Extract the [X, Y] coordinate from the center of the cell holding the provided text.  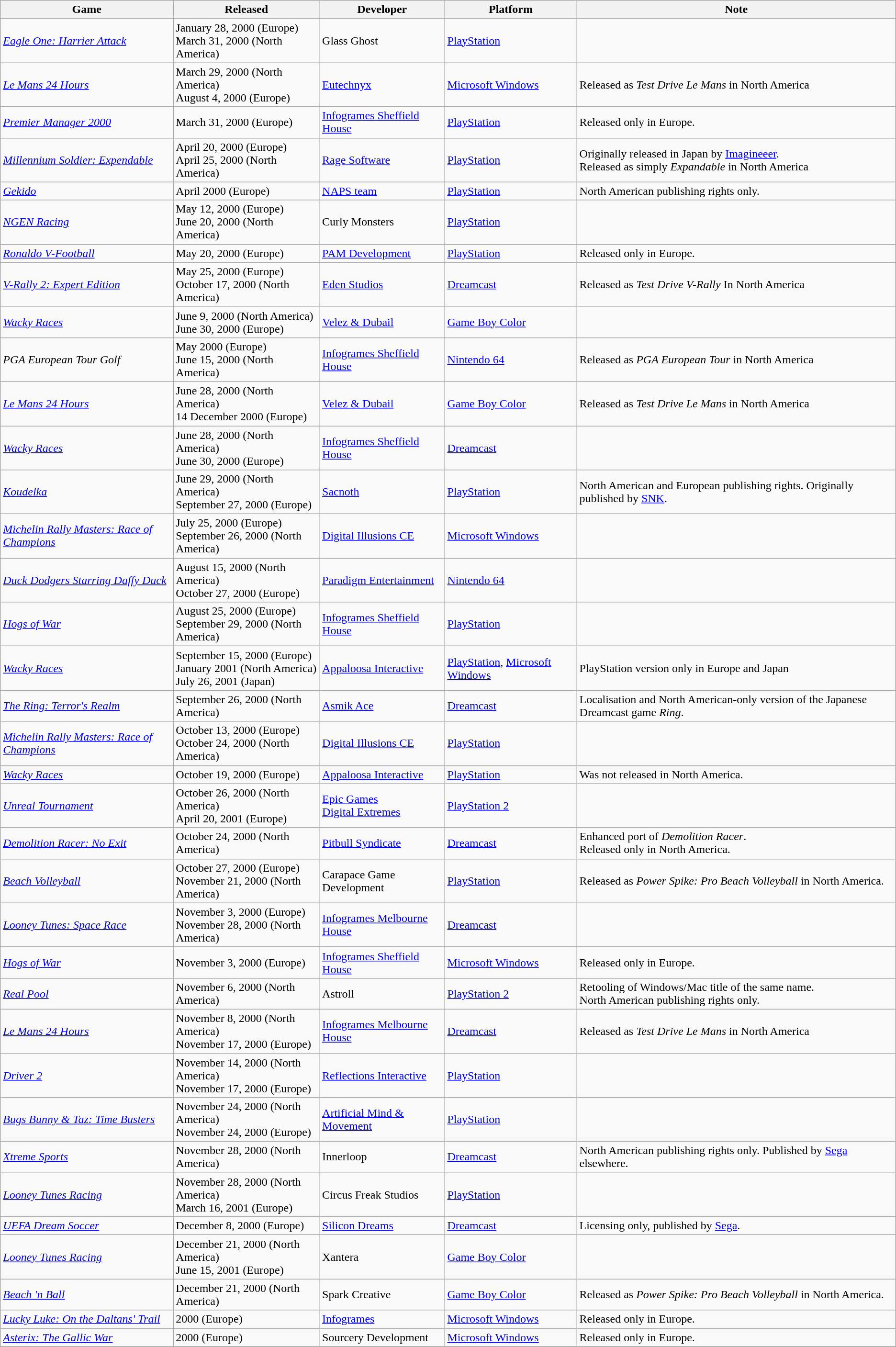
November 28, 2000 (North America) [246, 1157]
Originally released in Japan by Imagineeer.Released as simply Expandable in North America [736, 160]
Unreal Tournament [87, 806]
May 20, 2000 (Europe) [246, 253]
Retooling of Windows/Mac title of the same name.North American publishing rights only. [736, 994]
Game [87, 10]
Platform [511, 10]
Licensing only, published by Sega. [736, 1226]
Looney Tunes: Space Race [87, 925]
Developer [382, 10]
September 26, 2000 (North America) [246, 706]
June 29, 2000 (North America)September 27, 2000 (Europe) [246, 492]
Xtreme Sports [87, 1157]
Asterix: The Gallic War [87, 1337]
Rage Software [382, 160]
June 9, 2000 (North America)June 30, 2000 (Europe) [246, 322]
December 21, 2000 (North America)June 15, 2001 (Europe) [246, 1257]
September 15, 2000 (Europe)January 2001 (North America)July 26, 2001 (Japan) [246, 668]
PGA European Tour Golf [87, 359]
Reflections Interactive [382, 1075]
Paradigm Entertainment [382, 580]
Demolition Racer: No Exit [87, 843]
Epic GamesDigital Extremes [382, 806]
Was not released in North America. [736, 775]
Millennium Soldier: Expendable [87, 160]
October 26, 2000 (North America)April 20, 2001 (Europe) [246, 806]
Koudelka [87, 492]
Eutechnyx [382, 85]
November 3, 2000 (Europe)November 28, 2000 (North America) [246, 925]
January 28, 2000 (Europe)March 31, 2000 (North America) [246, 41]
Real Pool [87, 994]
Enhanced port of Demolition Racer.Released only in North America. [736, 843]
October 13, 2000 (Europe)October 24, 2000 (North America) [246, 743]
PlayStation, Microsoft Windows [511, 668]
Carapace Game Development [382, 881]
Ronaldo V-Football [87, 253]
Silicon Dreams [382, 1226]
PlayStation version only in Europe and Japan [736, 668]
Sacnoth [382, 492]
NAPS team [382, 191]
November 8, 2000 (North America)November 17, 2000 (Europe) [246, 1031]
June 28, 2000 (North America)14 December 2000 (Europe) [246, 404]
Released as Test Drive V-Rally In North America [736, 284]
August 25, 2000 (Europe)September 29, 2000 (North America) [246, 624]
Released as PGA European Tour in North America [736, 359]
December 8, 2000 (Europe) [246, 1226]
April 20, 2000 (Europe)April 25, 2000 (North America) [246, 160]
November 24, 2000 (North America)November 24, 2000 (Europe) [246, 1120]
November 6, 2000 (North America) [246, 994]
Premier Manager 2000 [87, 123]
PAM Development [382, 253]
Note [736, 10]
Infogrames [382, 1319]
Innerloop [382, 1157]
Bugs Bunny & Taz: Time Busters [87, 1120]
Xantera [382, 1257]
October 24, 2000 (North America) [246, 843]
Glass Ghost [382, 41]
October 19, 2000 (Europe) [246, 775]
Pitbull Syndicate [382, 843]
December 21, 2000 (North America) [246, 1294]
V-Rally 2: Expert Edition [87, 284]
Driver 2 [87, 1075]
Astroll [382, 994]
North American publishing rights only. Published by Sega elsewhere. [736, 1157]
UEFA Dream Soccer [87, 1226]
May 2000 (Europe)June 15, 2000 (North America) [246, 359]
North American publishing rights only. [736, 191]
The Ring: Terror's Realm [87, 706]
Beach Volleyball [87, 881]
May 12, 2000 (Europe)June 20, 2000 (North America) [246, 222]
Asmik Ace [382, 706]
Eagle One: Harrier Attack [87, 41]
November 28, 2000 (North America)March 16, 2001 (Europe) [246, 1195]
July 25, 2000 (Europe)September 26, 2000 (North America) [246, 536]
Duck Dodgers Starring Daffy Duck [87, 580]
North American and European publishing rights. Originally published by SNK. [736, 492]
Released [246, 10]
Eden Studios [382, 284]
Sourcery Development [382, 1337]
November 3, 2000 (Europe) [246, 962]
March 31, 2000 (Europe) [246, 123]
Beach 'n Ball [87, 1294]
April 2000 (Europe) [246, 191]
Circus Freak Studios [382, 1195]
March 29, 2000 (North America)August 4, 2000 (Europe) [246, 85]
Curly Monsters [382, 222]
Gekido [87, 191]
Localisation and North American-only version of the Japanese Dreamcast game Ring. [736, 706]
August 15, 2000 (North America)October 27, 2000 (Europe) [246, 580]
October 27, 2000 (Europe)November 21, 2000 (North America) [246, 881]
June 28, 2000 (North America)June 30, 2000 (Europe) [246, 448]
Artificial Mind & Movement [382, 1120]
Spark Creative [382, 1294]
Lucky Luke: On the Daltans' Trail [87, 1319]
May 25, 2000 (Europe)October 17, 2000 (North America) [246, 284]
NGEN Racing [87, 222]
November 14, 2000 (North America)November 17, 2000 (Europe) [246, 1075]
